Return the [x, y] coordinate for the center point of the cell that contains the specified text.  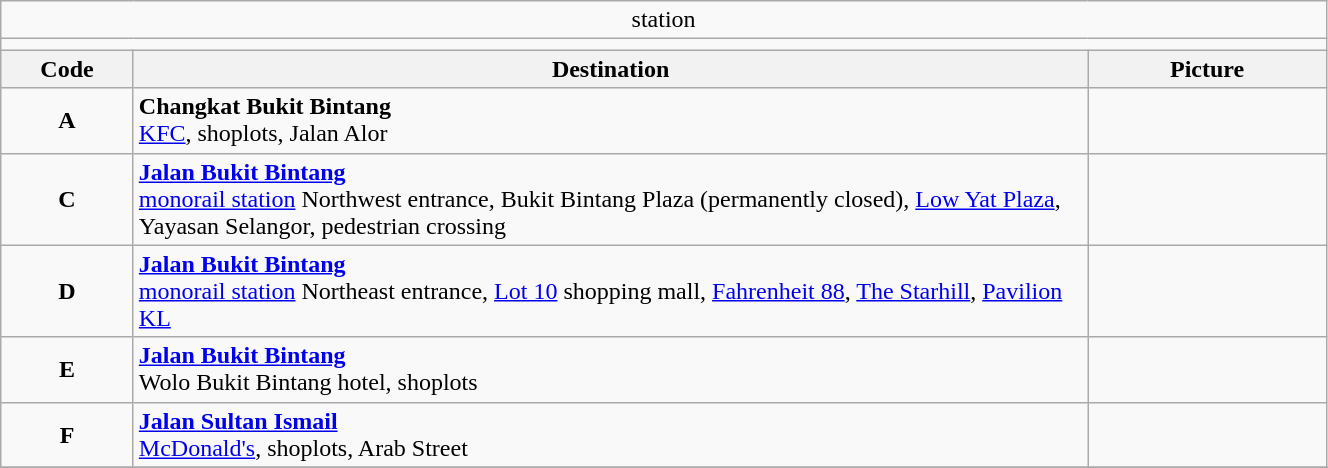
Destination [610, 69]
Changkat Bukit BintangKFC, shoplots, Jalan Alor [610, 120]
station [664, 20]
E [68, 370]
Jalan Bukit BintangWolo Bukit Bintang hotel, shoplots [610, 370]
Jalan Sultan IsmailMcDonald's, shoplots, Arab Street [610, 434]
Picture [1208, 69]
F [68, 434]
A [68, 120]
Code [68, 69]
D [68, 291]
Jalan Bukit Bintang monorail station Northeast entrance, Lot 10 shopping mall, Fahrenheit 88, The Starhill, Pavilion KL [610, 291]
C [68, 199]
